Locate the cell with the specified text and output its [x, y] center coordinate. 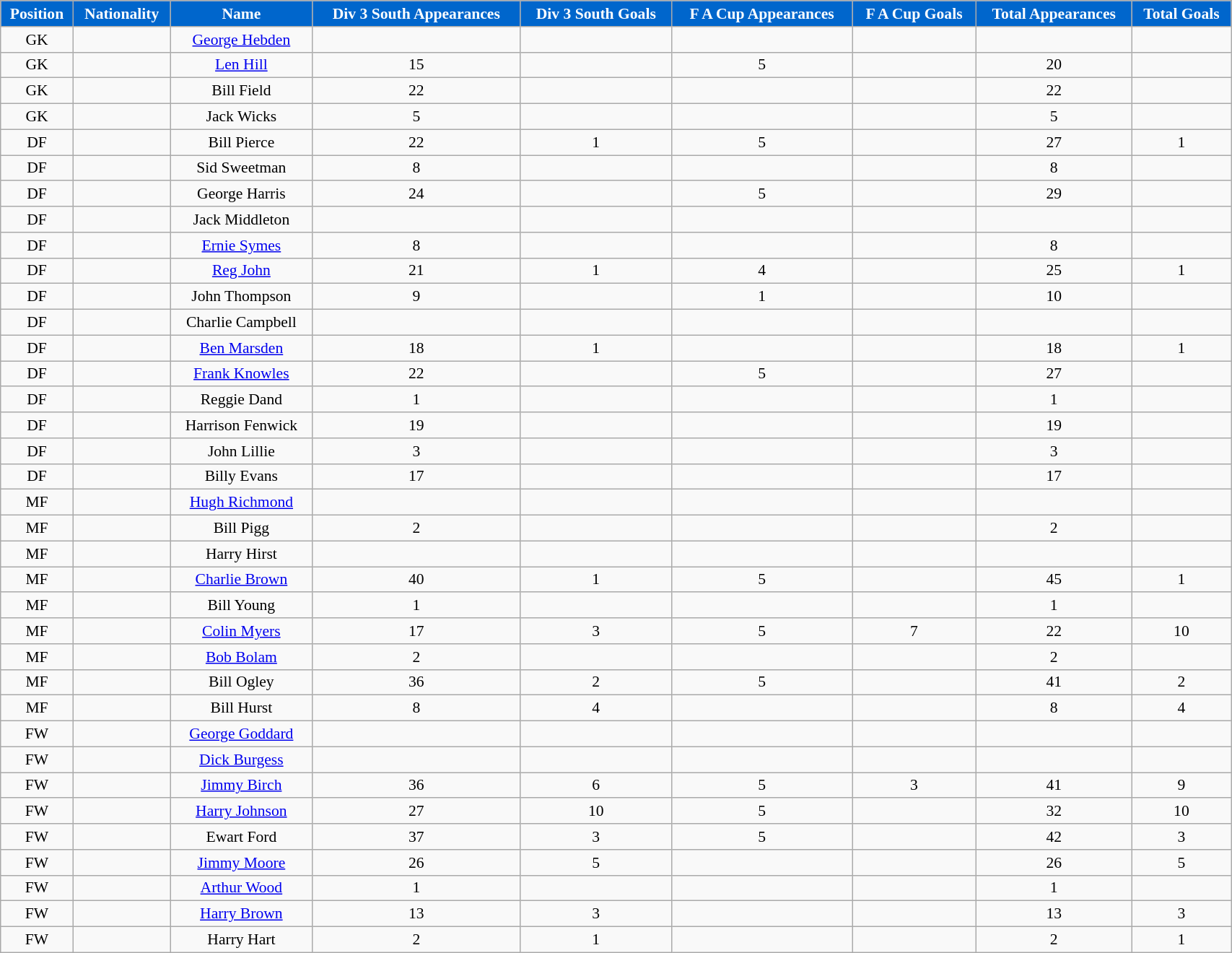
F A Cup Appearances [762, 14]
Colin Myers [241, 631]
Bill Ogley [241, 682]
Harry Hirst [241, 554]
Bill Pigg [241, 528]
Ernie Symes [241, 245]
Jack Wicks [241, 117]
Bob Bolam [241, 657]
George Harris [241, 194]
7 [914, 631]
21 [416, 271]
John Lillie [241, 451]
Div 3 South Appearances [416, 14]
Ewart Ford [241, 837]
Jack Middleton [241, 219]
Sid Sweetman [241, 168]
6 [596, 786]
Total Appearances [1054, 14]
F A Cup Goals [914, 14]
Reg John [241, 271]
Billy Evans [241, 476]
Charlie Brown [241, 580]
Total Goals [1181, 14]
Bill Pierce [241, 142]
George Hebden [241, 40]
24 [416, 194]
Harry Johnson [241, 811]
42 [1054, 837]
Harry Hart [241, 940]
Len Hill [241, 65]
Div 3 South Goals [596, 14]
Frank Knowles [241, 374]
25 [1054, 271]
Jimmy Moore [241, 863]
Bill Field [241, 91]
Dick Burgess [241, 760]
Bill Hurst [241, 708]
40 [416, 580]
George Goddard [241, 734]
32 [1054, 811]
Arthur Wood [241, 888]
Ben Marsden [241, 348]
Hugh Richmond [241, 502]
Harry Brown [241, 914]
37 [416, 837]
John Thompson [241, 297]
29 [1054, 194]
45 [1054, 580]
Harrison Fenwick [241, 425]
Bill Young [241, 606]
Jimmy Birch [241, 786]
Position [37, 14]
15 [416, 65]
20 [1054, 65]
Charlie Campbell [241, 323]
Nationality [121, 14]
Reggie Dand [241, 400]
Name [241, 14]
